Capture the cell that displays the provided text and extract its [x, y] central coordinate. 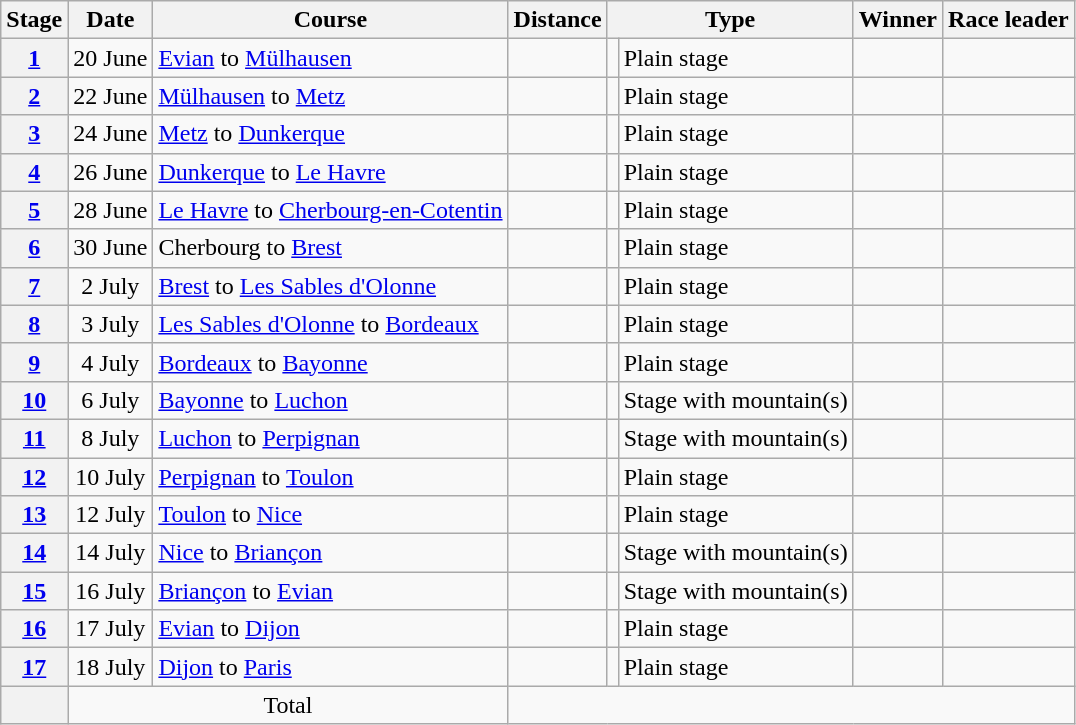
Type [730, 20]
Le Havre to Cherbourg-en-Cotentin [330, 210]
2 July [110, 286]
Bayonne to Luchon [330, 400]
Les Sables d'Olonne to Bordeaux [330, 324]
9 [34, 362]
14 July [110, 553]
8 [34, 324]
4 [34, 172]
12 [34, 477]
Perpignan to Toulon [330, 477]
4 July [110, 362]
Course [330, 20]
Bordeaux to Bayonne [330, 362]
7 [34, 286]
30 June [110, 248]
Luchon to Perpignan [330, 438]
17 July [110, 629]
Dijon to Paris [330, 667]
14 [34, 553]
1 [34, 58]
8 July [110, 438]
Nice to Briançon [330, 553]
Date [110, 20]
Toulon to Nice [330, 515]
Total [288, 705]
2 [34, 96]
Evian to Mülhausen [330, 58]
3 July [110, 324]
6 July [110, 400]
Race leader [1009, 20]
18 July [110, 667]
15 [34, 591]
10 [34, 400]
28 June [110, 210]
6 [34, 248]
Stage [34, 20]
Evian to Dijon [330, 629]
16 [34, 629]
Cherbourg to Brest [330, 248]
22 June [110, 96]
Dunkerque to Le Havre [330, 172]
26 June [110, 172]
10 July [110, 477]
12 July [110, 515]
16 July [110, 591]
Metz to Dunkerque [330, 134]
20 June [110, 58]
13 [34, 515]
Distance [558, 20]
Briançon to Evian [330, 591]
5 [34, 210]
Mülhausen to Metz [330, 96]
3 [34, 134]
11 [34, 438]
Winner [898, 20]
17 [34, 667]
Brest to Les Sables d'Olonne [330, 286]
24 June [110, 134]
